Determine the [X, Y] coordinate at the center of the cell enclosing the given text.  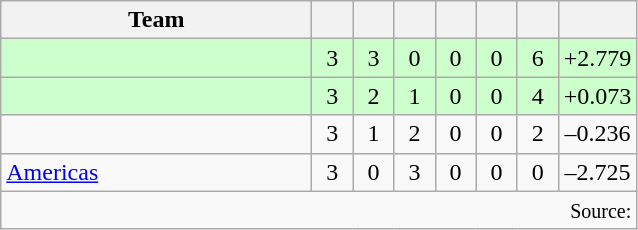
+0.073 [598, 96]
–2.725 [598, 172]
Source: [319, 210]
6 [538, 58]
4 [538, 96]
–0.236 [598, 134]
+2.779 [598, 58]
Americas [156, 172]
Team [156, 20]
